Capture the cell that displays the provided text and extract its (X, Y) central coordinate. 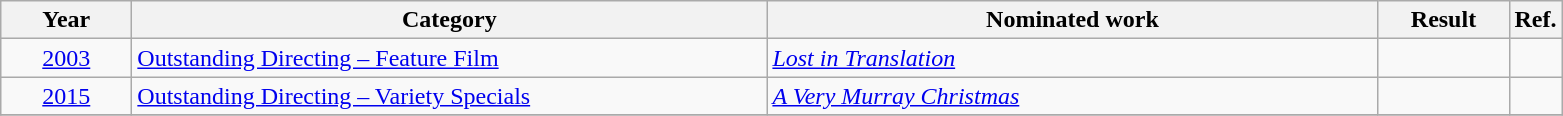
Category (450, 20)
2003 (66, 58)
2015 (66, 96)
Result (1444, 20)
A Very Murray Christmas (1072, 96)
Nominated work (1072, 20)
Outstanding Directing – Feature Film (450, 58)
Ref. (1536, 20)
Outstanding Directing – Variety Specials (450, 96)
Year (66, 20)
Lost in Translation (1072, 58)
